Find where the given text appears and provide that cell's center as (x, y) coordinate. 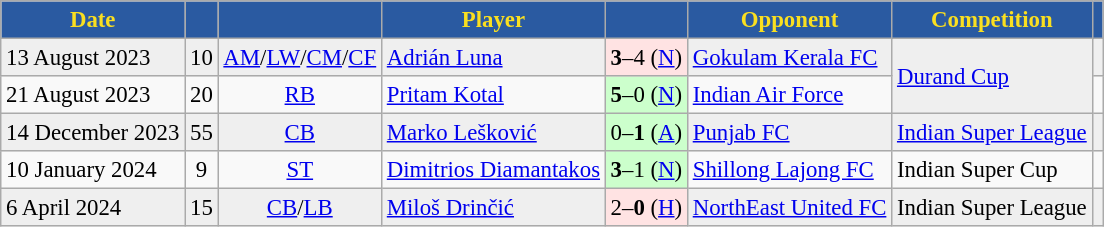
Durand Cup (992, 76)
13 August 2023 (93, 58)
AM/LW/CM/CF (300, 58)
Date (93, 20)
55 (202, 133)
20 (202, 95)
Miloš Drinčić (493, 208)
3–1 (N) (646, 170)
21 August 2023 (93, 95)
10 (202, 58)
Competition (992, 20)
CB/LB (300, 208)
10 January 2024 (93, 170)
5–0 (N) (646, 95)
RB (300, 95)
0–1 (A) (646, 133)
Punjab FC (789, 133)
Pritam Kotal (493, 95)
ST (300, 170)
2–0 (H) (646, 208)
14 December 2023 (93, 133)
Shillong Lajong FC (789, 170)
9 (202, 170)
Dimitrios Diamantakos (493, 170)
3–4 (N) (646, 58)
Player (493, 20)
NorthEast United FC (789, 208)
6 April 2024 (93, 208)
Indian Air Force (789, 95)
CB (300, 133)
Indian Super Cup (992, 170)
15 (202, 208)
Marko Lešković (493, 133)
Opponent (789, 20)
Gokulam Kerala FC (789, 58)
Adrián Luna (493, 58)
